Locate the cell with the specified text and output its [x, y] center coordinate. 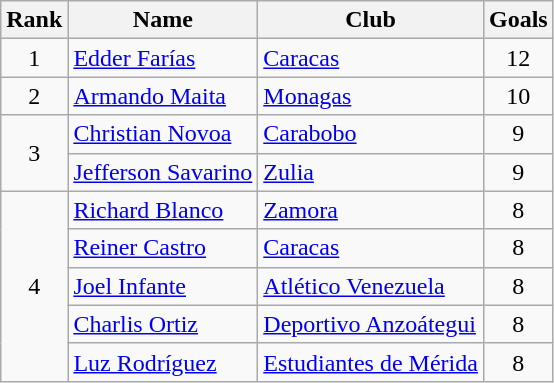
Atlético Venezuela [371, 286]
Club [371, 20]
Joel Infante [163, 286]
2 [34, 96]
3 [34, 153]
Reiner Castro [163, 248]
Luz Rodríguez [163, 362]
Charlis Ortiz [163, 324]
Carabobo [371, 134]
Name [163, 20]
Zulia [371, 172]
10 [518, 96]
Christian Novoa [163, 134]
Goals [518, 20]
Richard Blanco [163, 210]
Rank [34, 20]
4 [34, 286]
12 [518, 58]
Estudiantes de Mérida [371, 362]
1 [34, 58]
Zamora [371, 210]
Armando Maita [163, 96]
Monagas [371, 96]
Deportivo Anzoátegui [371, 324]
Edder Farías [163, 58]
Jefferson Savarino [163, 172]
